Scan for the cell matching the given text and deliver its [x, y] coordinate at center. 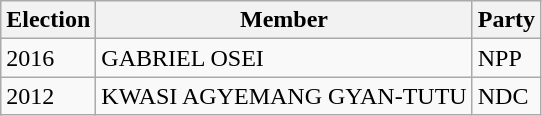
2016 [48, 58]
KWASI AGYEMANG GYAN-TUTU [284, 96]
NPP [506, 58]
Election [48, 20]
2012 [48, 96]
NDC [506, 96]
Party [506, 20]
GABRIEL OSEI [284, 58]
Member [284, 20]
